From the cell containing the given text, extract its center point as [x, y] coordinate. 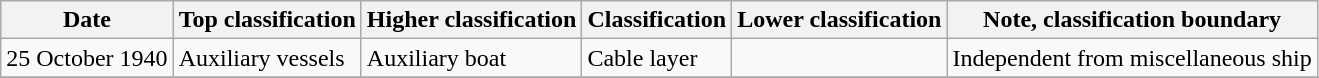
Auxiliary boat [472, 58]
Classification [657, 20]
Cable layer [657, 58]
Date [87, 20]
Top classification [267, 20]
Higher classification [472, 20]
Auxiliary vessels [267, 58]
25 October 1940 [87, 58]
Lower classification [840, 20]
Note, classification boundary [1132, 20]
Independent from miscellaneous ship [1132, 58]
